From the cell containing the given text, extract its center point as [x, y] coordinate. 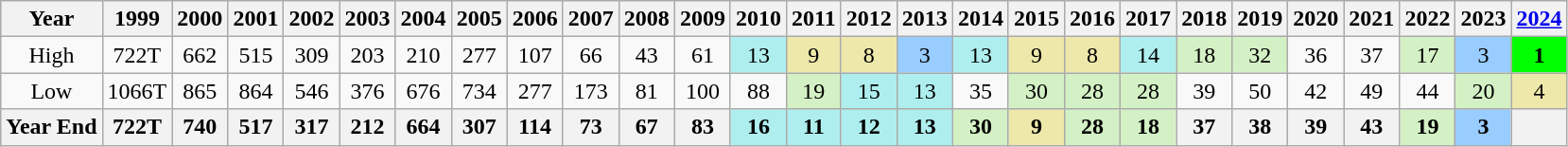
Year End [51, 127]
16 [758, 127]
44 [1428, 91]
2018 [1205, 19]
114 [535, 127]
88 [758, 91]
83 [702, 127]
2001 [255, 19]
2007 [590, 19]
36 [1316, 55]
664 [424, 127]
2020 [1316, 19]
317 [312, 127]
2014 [980, 19]
2010 [758, 19]
15 [868, 91]
38 [1260, 127]
14 [1148, 55]
11 [813, 127]
2019 [1260, 19]
864 [255, 91]
203 [367, 55]
676 [424, 91]
2004 [424, 19]
2017 [1148, 19]
307 [479, 127]
2021 [1371, 19]
212 [367, 127]
High [51, 55]
100 [702, 91]
173 [590, 91]
1999 [137, 19]
2008 [647, 19]
67 [647, 127]
107 [535, 55]
2009 [702, 19]
517 [255, 127]
Low [51, 91]
546 [312, 91]
515 [255, 55]
2015 [1037, 19]
734 [479, 91]
376 [367, 91]
2023 [1483, 19]
17 [1428, 55]
73 [590, 127]
1 [1540, 55]
81 [647, 91]
49 [1371, 91]
662 [200, 55]
210 [424, 55]
32 [1260, 55]
2022 [1428, 19]
2000 [200, 19]
61 [702, 55]
Year [51, 19]
42 [1316, 91]
2013 [925, 19]
309 [312, 55]
2024 [1540, 19]
2006 [535, 19]
2003 [367, 19]
2005 [479, 19]
1066T [137, 91]
740 [200, 127]
35 [980, 91]
865 [200, 91]
2002 [312, 19]
50 [1260, 91]
2012 [868, 19]
2011 [813, 19]
12 [868, 127]
2016 [1091, 19]
4 [1540, 91]
66 [590, 55]
20 [1483, 91]
